Search for the cell housing the specified text and yield its (x, y) center coordinate. 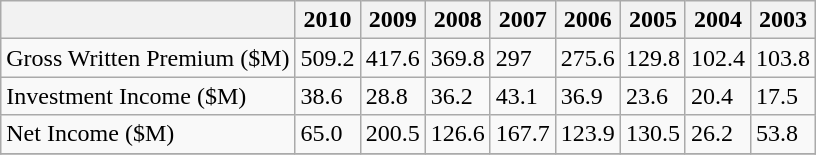
2010 (328, 20)
369.8 (458, 58)
2007 (522, 20)
36.9 (588, 96)
2009 (392, 20)
417.6 (392, 58)
Gross Written Premium ($M) (148, 58)
2008 (458, 20)
102.4 (718, 58)
26.2 (718, 134)
509.2 (328, 58)
2005 (652, 20)
36.2 (458, 96)
53.8 (782, 134)
103.8 (782, 58)
20.4 (718, 96)
2003 (782, 20)
2004 (718, 20)
167.7 (522, 134)
Investment Income ($M) (148, 96)
28.8 (392, 96)
129.8 (652, 58)
130.5 (652, 134)
Net Income ($M) (148, 134)
200.5 (392, 134)
297 (522, 58)
23.6 (652, 96)
65.0 (328, 134)
17.5 (782, 96)
275.6 (588, 58)
123.9 (588, 134)
2006 (588, 20)
38.6 (328, 96)
43.1 (522, 96)
126.6 (458, 134)
